Output the [x, y] coordinate of the center of the cell containing the given text.  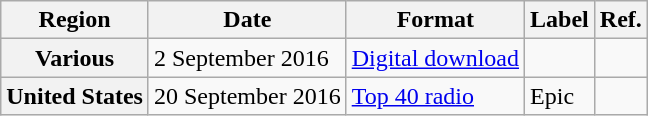
Various [75, 58]
Date [247, 20]
Ref. [620, 20]
Epic [560, 96]
20 September 2016 [247, 96]
2 September 2016 [247, 58]
Digital download [435, 58]
Format [435, 20]
Label [560, 20]
United States [75, 96]
Top 40 radio [435, 96]
Region [75, 20]
